Pinpoint the cell where the given text exists, returning its [x, y] midpoint coordinate. 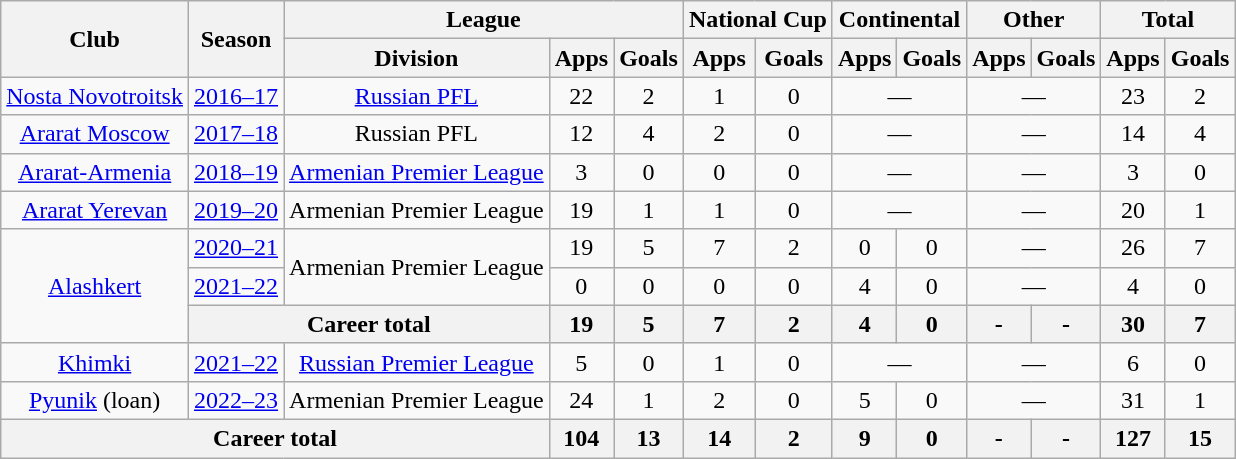
15 [1200, 438]
31 [1133, 400]
Khimki [95, 362]
Ararat-Armenia [95, 172]
26 [1133, 248]
Other [1034, 20]
Club [95, 39]
2019–20 [236, 210]
9 [864, 438]
Total [1168, 20]
Division [417, 58]
22 [581, 96]
Pyunik (loan) [95, 400]
Nosta Novotroitsk [95, 96]
20 [1133, 210]
Russian Premier League [417, 362]
League [484, 20]
2020–21 [236, 248]
24 [581, 400]
2022–23 [236, 400]
12 [581, 134]
National Cup [758, 20]
30 [1133, 324]
Ararat Moscow [95, 134]
Ararat Yerevan [95, 210]
104 [581, 438]
Alashkert [95, 286]
2016–17 [236, 96]
2017–18 [236, 134]
2018–19 [236, 172]
13 [649, 438]
Continental [899, 20]
23 [1133, 96]
Season [236, 39]
6 [1133, 362]
127 [1133, 438]
